Pinpoint the cell where the given text exists, returning its [x, y] midpoint coordinate. 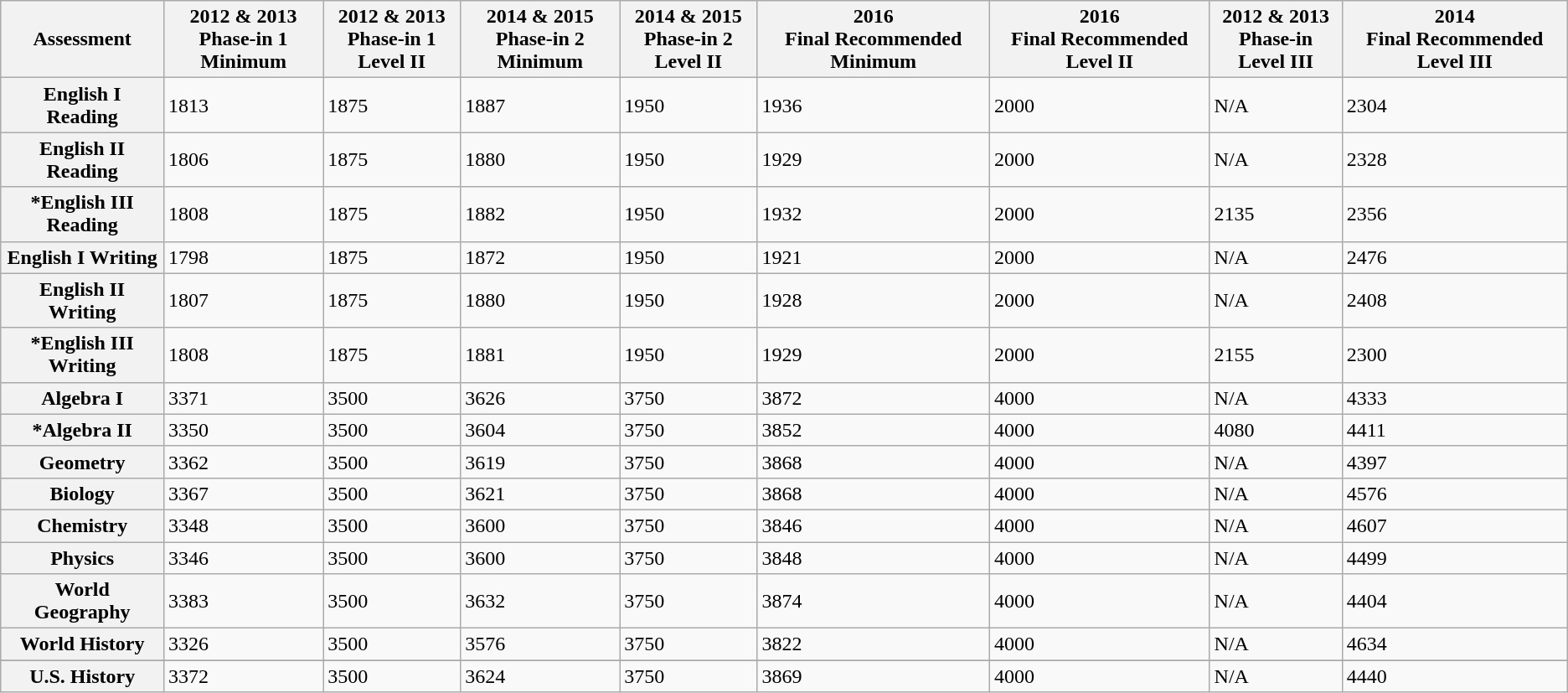
English I Writing [82, 257]
4411 [1454, 430]
2300 [1454, 355]
3874 [874, 602]
1807 [244, 300]
1921 [874, 257]
3371 [244, 398]
2328 [1454, 159]
3846 [874, 525]
3326 [244, 644]
2476 [1454, 257]
4397 [1454, 462]
3372 [244, 676]
Biology [82, 494]
2014 & 2015Phase-in 2 Minimum [540, 39]
3869 [874, 676]
1932 [874, 215]
1872 [540, 257]
2014 & 2015Phase-in 2 Level II [689, 39]
English II Writing [82, 300]
3872 [874, 398]
3383 [244, 602]
Chemistry [82, 525]
3367 [244, 494]
1798 [244, 257]
Assessment [82, 39]
2016Final Recommended Level II [1099, 39]
4333 [1454, 398]
2356 [1454, 215]
2408 [1454, 300]
*English III Writing [82, 355]
3848 [874, 557]
World Geography [82, 602]
2014Final Recommended Level III [1454, 39]
3822 [874, 644]
2304 [1454, 106]
*English III Reading [82, 215]
3632 [540, 602]
2012 & 2013Phase-in 1 Minimum [244, 39]
3348 [244, 525]
Physics [82, 557]
3626 [540, 398]
2155 [1276, 355]
3604 [540, 430]
3621 [540, 494]
2135 [1276, 215]
4607 [1454, 525]
1928 [874, 300]
3852 [874, 430]
3350 [244, 430]
World History [82, 644]
4440 [1454, 676]
English I Reading [82, 106]
English II Reading [82, 159]
4576 [1454, 494]
3346 [244, 557]
1882 [540, 215]
Geometry [82, 462]
1936 [874, 106]
2012 & 2013Phase-in Level III [1276, 39]
U.S. History [82, 676]
4634 [1454, 644]
1806 [244, 159]
Algebra I [82, 398]
4499 [1454, 557]
1881 [540, 355]
1813 [244, 106]
*Algebra II [82, 430]
3619 [540, 462]
2016Final Recommended Minimum [874, 39]
4404 [1454, 602]
4080 [1276, 430]
3576 [540, 644]
2012 & 2013Phase-in 1 Level II [392, 39]
3624 [540, 676]
3362 [244, 462]
1887 [540, 106]
